From the cell containing the given text, extract its center point as [x, y] coordinate. 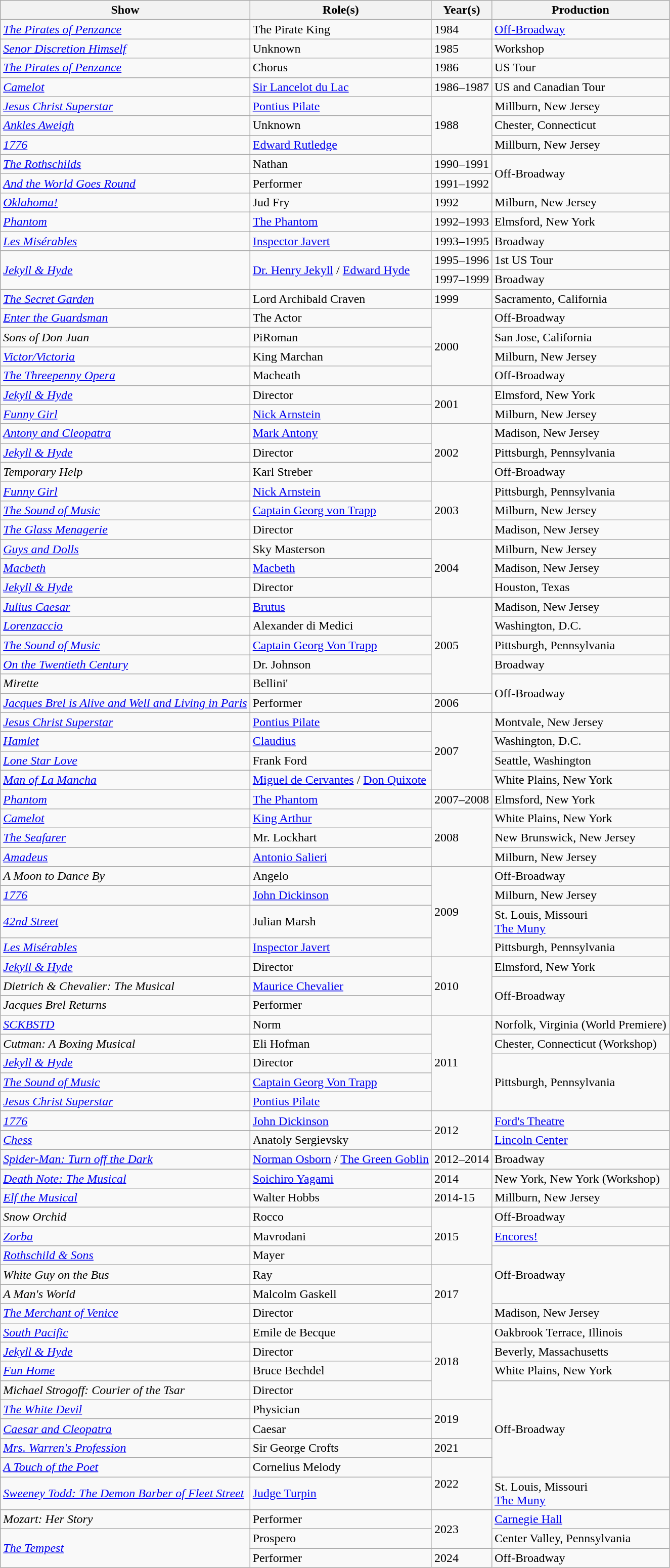
1992–1993 [461, 221]
2005 [461, 645]
Show [125, 10]
On the Twentieth Century [125, 664]
Montvale, New Jersey [580, 722]
New Brunswick, New Jersey [580, 837]
Center Valley, Pennsylvania [580, 1539]
Production [580, 10]
Ankles Aweigh [125, 125]
The Tempest [125, 1548]
A Man's World [125, 1294]
Oklahoma! [125, 202]
Alexander di Medici [341, 626]
Lincoln Center [580, 1140]
Spider-Man: Turn off the Dark [125, 1159]
1992 [461, 202]
Malcolm Gaskell [341, 1294]
SCKBSTD [125, 1024]
Jacques Brel Returns [125, 1005]
Carnegie Hall [580, 1519]
2008 [461, 837]
Cutman: A Boxing Musical [125, 1044]
Senor Discretion Himself [125, 49]
New York, New York (Workshop) [580, 1179]
Man of La Mancha [125, 780]
Rocco [341, 1217]
Guys and Dolls [125, 549]
2017 [461, 1294]
The Merchant of Venice [125, 1313]
The Secret Garden [125, 299]
Maurice Chevalier [341, 986]
Claudius [341, 741]
1993–1995 [461, 241]
Bruce Bechdel [341, 1371]
2012–2014 [461, 1159]
South Pacific [125, 1332]
Sky Masterson [341, 549]
2004 [461, 568]
The Pirate King [341, 29]
Mr. Lockhart [341, 837]
Walter Hobbs [341, 1198]
1991–1992 [461, 183]
Macheath [341, 376]
Sweeney Todd: The Demon Barber of Fleet Street [125, 1493]
2006 [461, 703]
Mozart: Her Story [125, 1519]
1997–1999 [461, 280]
Michael Strogoff: Courier of the Tsar [125, 1390]
Norfolk, Virginia (World Premiere) [580, 1024]
Sir Lancelot du Lac [341, 87]
Year(s) [461, 10]
2003 [461, 510]
Ray [341, 1275]
Victor/Victoria [125, 356]
Miguel de Cervantes / Don Quixote [341, 780]
Mayer [341, 1256]
2009 [461, 912]
Physician [341, 1409]
Mavrodani [341, 1236]
1986–1987 [461, 87]
Nathan [341, 164]
1988 [461, 125]
Dietrich & Chevalier: The Musical [125, 986]
Judge Turpin [341, 1493]
Ford's Theatre [580, 1121]
Beverly, Massachusetts [580, 1352]
The Threepenny Opera [125, 376]
Rothschild & Sons [125, 1256]
Snow Orchid [125, 1217]
Mirette [125, 684]
42nd Street [125, 921]
Lord Archibald Craven [341, 299]
Eli Hofman [341, 1044]
Dr. Henry Jekyll / Edward Hyde [341, 270]
The Actor [341, 318]
King Arthur [341, 818]
King Marchan [341, 356]
Anatoly Sergievsky [341, 1140]
1990–1991 [461, 164]
2021 [461, 1448]
Chorus [341, 68]
1986 [461, 68]
PiRoman [341, 337]
Julian Marsh [341, 921]
Houston, Texas [580, 588]
2019 [461, 1419]
US Tour [580, 68]
1985 [461, 49]
Chess [125, 1140]
Fun Home [125, 1371]
The White Devil [125, 1409]
Mark Antony [341, 433]
Lone Star Love [125, 760]
The Seafarer [125, 837]
Dr. Johnson [341, 664]
1984 [461, 29]
Caesar and Cleopatra [125, 1428]
2001 [461, 405]
2018 [461, 1361]
2007 [461, 751]
Cornelius Melody [341, 1467]
Jacques Brel is Alive and Well and Living in Paris [125, 703]
2002 [461, 453]
Antony and Cleopatra [125, 433]
White Guy on the Bus [125, 1275]
Sir George Crofts [341, 1448]
1999 [461, 299]
A Moon to Dance By [125, 876]
Antonio Salieri [341, 857]
A Touch of the Poet [125, 1467]
Oakbrook Terrace, Illinois [580, 1332]
2015 [461, 1236]
2011 [461, 1063]
Jud Fry [341, 202]
Zorba [125, 1236]
Role(s) [341, 10]
Chester, Connecticut [580, 125]
1995–1996 [461, 260]
The Glass Menagerie [125, 529]
Sacramento, California [580, 299]
Norman Osborn / The Green Goblin [341, 1159]
Soichiro Yagami [341, 1179]
Frank Ford [341, 760]
2000 [461, 347]
2007–2008 [461, 799]
Captain Georg von Trapp [341, 510]
2022 [461, 1484]
Julius Caesar [125, 607]
2012 [461, 1130]
Workshop [580, 49]
2024 [461, 1558]
Seattle, Washington [580, 760]
2023 [461, 1529]
Sons of Don Juan [125, 337]
San Jose, California [580, 337]
Enter the Guardsman [125, 318]
Karl Streber [341, 472]
Elf the Musical [125, 1198]
Encores! [580, 1236]
Norm [341, 1024]
Amadeus [125, 857]
Edward Rutledge [341, 145]
Lorenzaccio [125, 626]
Caesar [341, 1428]
Mrs. Warren's Profession [125, 1448]
Angelo [341, 876]
Hamlet [125, 741]
2014 [461, 1179]
And the World Goes Round [125, 183]
Chester, Connecticut (Workshop) [580, 1044]
Brutus [341, 607]
1st US Tour [580, 260]
Prospero [341, 1539]
2010 [461, 986]
Death Note: The Musical [125, 1179]
The Rothschilds [125, 164]
Temporary Help [125, 472]
Emile de Becque [341, 1332]
US and Canadian Tour [580, 87]
Bellini' [341, 684]
2014-15 [461, 1198]
